Locate the cell with the specified text and output its (x, y) center coordinate. 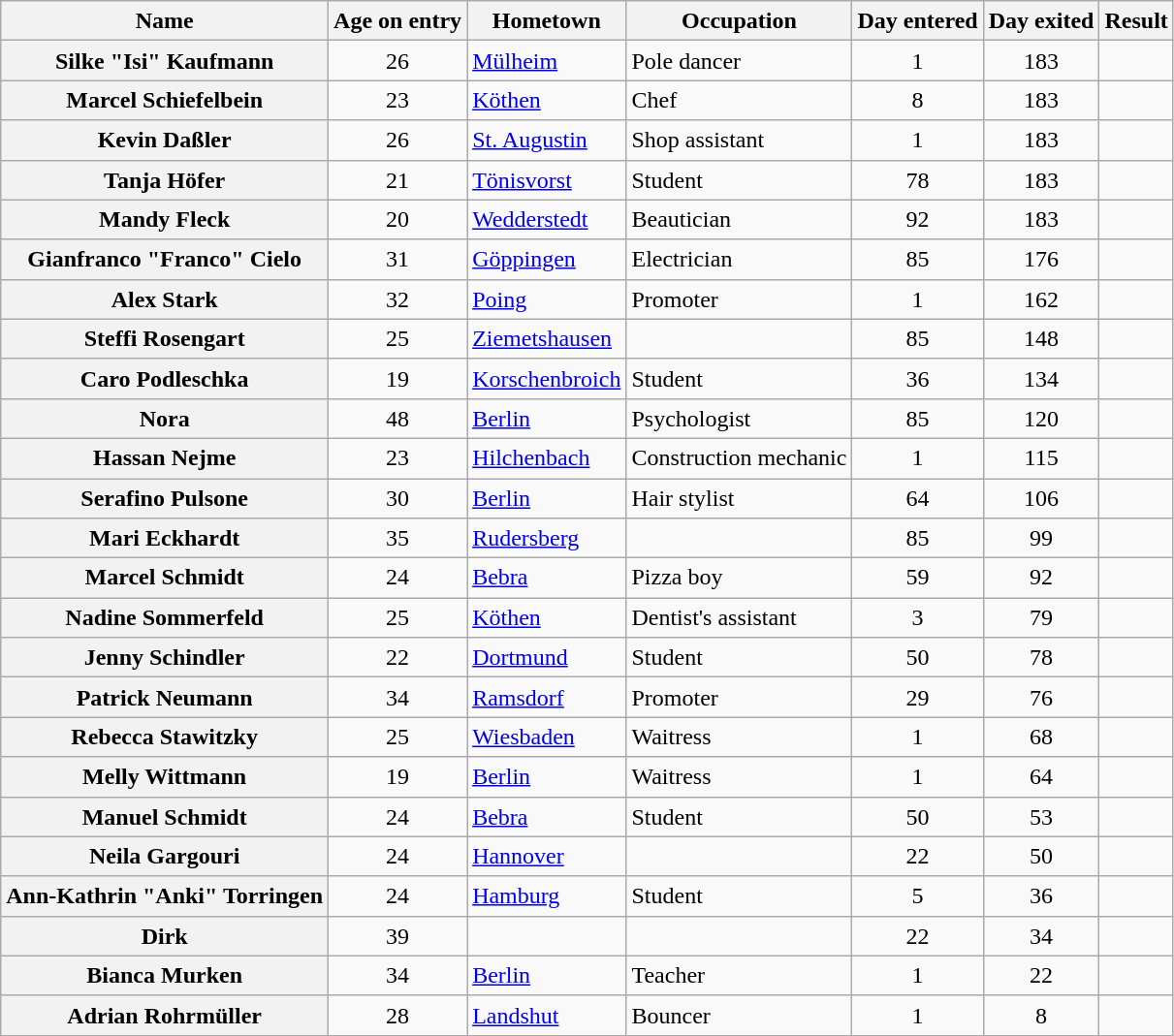
Nora (165, 419)
3 (917, 618)
Hilchenbach (547, 457)
Alex Stark (165, 298)
Pole dancer (739, 60)
59 (917, 578)
Wedderstedt (547, 219)
Tönisvorst (547, 180)
68 (1041, 737)
Patrick Neumann (165, 698)
Teacher (739, 975)
Ann-Kathrin "Anki" Torringen (165, 895)
Landshut (547, 1016)
Dortmund (547, 657)
Age on entry (397, 21)
28 (397, 1016)
32 (397, 298)
Wiesbaden (547, 737)
31 (397, 260)
Name (165, 21)
Hassan Nejme (165, 457)
Nadine Sommerfeld (165, 618)
Adrian Rohrmüller (165, 1016)
Manuel Schmidt (165, 816)
Chef (739, 101)
Melly Wittmann (165, 777)
Kevin Daßler (165, 140)
Hannover (547, 857)
35 (397, 539)
Beautician (739, 219)
Mandy Fleck (165, 219)
Construction mechanic (739, 457)
Poing (547, 298)
Rebecca Stawitzky (165, 737)
Dirk (165, 936)
Day exited (1041, 21)
Neila Gargouri (165, 857)
Psychologist (739, 419)
99 (1041, 539)
Shop assistant (739, 140)
Electrician (739, 260)
39 (397, 936)
Occupation (739, 21)
Day entered (917, 21)
Marcel Schiefelbein (165, 101)
Korschenbroich (547, 378)
Result (1136, 21)
Ramsdorf (547, 698)
Göppingen (547, 260)
Caro Podleschka (165, 378)
Tanja Höfer (165, 180)
Hair stylist (739, 498)
106 (1041, 498)
176 (1041, 260)
134 (1041, 378)
5 (917, 895)
Mari Eckhardt (165, 539)
29 (917, 698)
Bianca Murken (165, 975)
Hometown (547, 21)
53 (1041, 816)
Silke "Isi" Kaufmann (165, 60)
Steffi Rosengart (165, 339)
Bouncer (739, 1016)
30 (397, 498)
Pizza boy (739, 578)
Serafino Pulsone (165, 498)
Hamburg (547, 895)
76 (1041, 698)
21 (397, 180)
162 (1041, 298)
Dentist's assistant (739, 618)
Mülheim (547, 60)
Ziemetshausen (547, 339)
48 (397, 419)
20 (397, 219)
79 (1041, 618)
Rudersberg (547, 539)
148 (1041, 339)
120 (1041, 419)
115 (1041, 457)
Jenny Schindler (165, 657)
Gianfranco "Franco" Cielo (165, 260)
Marcel Schmidt (165, 578)
St. Augustin (547, 140)
